Provide the (x, y) coordinate of the cell's center where the given text is located.  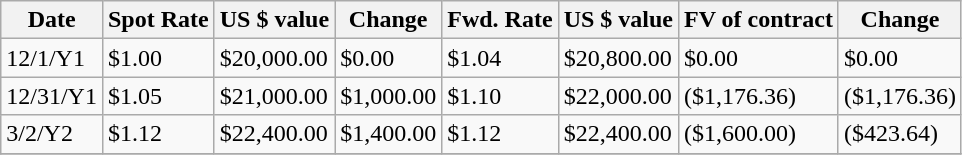
12/1/Y1 (52, 58)
$22,000.00 (618, 96)
$21,000.00 (274, 96)
FV of contract (759, 20)
Spot Rate (158, 20)
$1.00 (158, 58)
12/31/Y1 (52, 96)
Date (52, 20)
$1.05 (158, 96)
$1,400.00 (388, 134)
$1.04 (500, 58)
$1,000.00 (388, 96)
3/2/Y2 (52, 134)
$20,000.00 (274, 58)
Fwd. Rate (500, 20)
$1.10 (500, 96)
($423.64) (900, 134)
$20,800.00 (618, 58)
($1,600.00) (759, 134)
